Capture the cell that displays the provided text and extract its (X, Y) central coordinate. 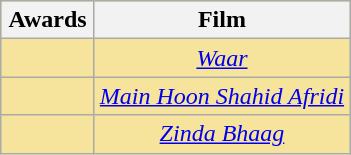
Main Hoon Shahid Afridi (222, 96)
Waar (222, 58)
Film (222, 20)
Awards (48, 20)
Zinda Bhaag (222, 134)
